For the text-containing cell, return its midpoint in [X, Y] coordinate format. 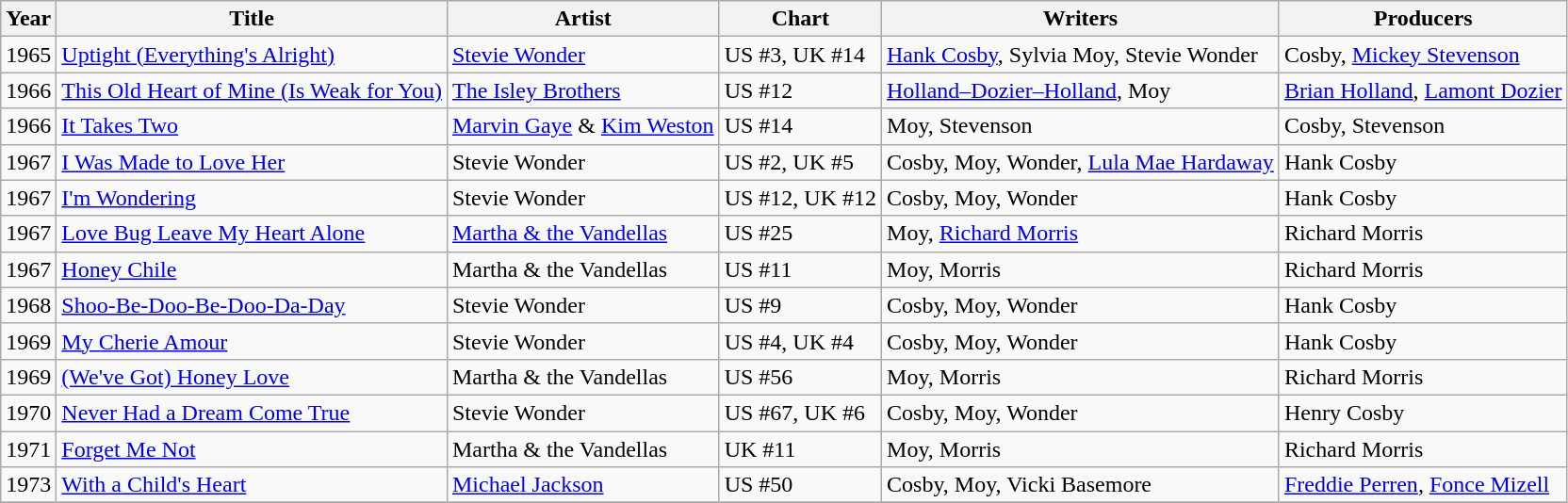
This Old Heart of Mine (Is Weak for You) [253, 90]
The Isley Brothers [582, 90]
US #67, UK #6 [800, 413]
Artist [582, 19]
US #14 [800, 126]
US #2, UK #5 [800, 162]
US #56 [800, 377]
Honey Chile [253, 269]
US #3, UK #14 [800, 55]
With a Child's Heart [253, 485]
US #50 [800, 485]
Michael Jackson [582, 485]
Writers [1081, 19]
1971 [28, 449]
US #11 [800, 269]
Forget Me Not [253, 449]
Freddie Perren, Fonce Mizell [1423, 485]
Henry Cosby [1423, 413]
Producers [1423, 19]
US #9 [800, 305]
Brian Holland, Lamont Dozier [1423, 90]
Love Bug Leave My Heart Alone [253, 234]
US #25 [800, 234]
Cosby, Stevenson [1423, 126]
It Takes Two [253, 126]
1968 [28, 305]
1970 [28, 413]
Hank Cosby, Sylvia Moy, Stevie Wonder [1081, 55]
Title [253, 19]
My Cherie Amour [253, 341]
Cosby, Moy, Wonder, Lula Mae Hardaway [1081, 162]
US #12, UK #12 [800, 198]
Cosby, Moy, Vicki Basemore [1081, 485]
Moy, Stevenson [1081, 126]
1973 [28, 485]
UK #11 [800, 449]
Holland–Dozier–Holland, Moy [1081, 90]
US #4, UK #4 [800, 341]
Year [28, 19]
I'm Wondering [253, 198]
Uptight (Everything's Alright) [253, 55]
(We've Got) Honey Love [253, 377]
Moy, Richard Morris [1081, 234]
Marvin Gaye & Kim Weston [582, 126]
Shoo-Be-Doo-Be-Doo-Da-Day [253, 305]
1965 [28, 55]
Chart [800, 19]
I Was Made to Love Her [253, 162]
Cosby, Mickey Stevenson [1423, 55]
US #12 [800, 90]
Never Had a Dream Come True [253, 413]
